Return (X, Y) of the center of cell containing provided text 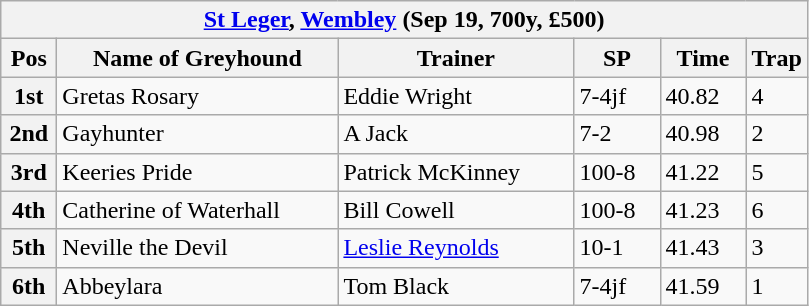
6 (776, 210)
A Jack (456, 134)
Neville the Devil (198, 248)
Trap (776, 58)
7-2 (617, 134)
Catherine of Waterhall (198, 210)
Eddie Wright (456, 96)
Gretas Rosary (198, 96)
2 (776, 134)
Leslie Reynolds (456, 248)
Name of Greyhound (198, 58)
1 (776, 286)
6th (29, 286)
Gayhunter (198, 134)
Tom Black (456, 286)
2nd (29, 134)
40.82 (703, 96)
Patrick McKinney (456, 172)
Keeries Pride (198, 172)
41.23 (703, 210)
Bill Cowell (456, 210)
3rd (29, 172)
SP (617, 58)
3 (776, 248)
4th (29, 210)
40.98 (703, 134)
5th (29, 248)
41.22 (703, 172)
41.59 (703, 286)
Pos (29, 58)
41.43 (703, 248)
St Leger, Wembley (Sep 19, 700y, £500) (404, 20)
4 (776, 96)
Trainer (456, 58)
Abbeylara (198, 286)
10-1 (617, 248)
5 (776, 172)
1st (29, 96)
Time (703, 58)
